Provide the (x, y) coordinate of the cell's center where the given text is located.  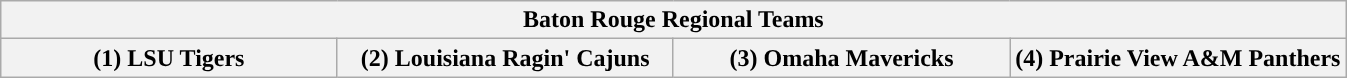
(3) Omaha Mavericks (841, 58)
(1) LSU Tigers (169, 58)
(4) Prairie View A&M Panthers (1178, 58)
(2) Louisiana Ragin' Cajuns (505, 58)
Baton Rouge Regional Teams (674, 20)
